Extract the (x, y) coordinate from the center of the cell holding the provided text.  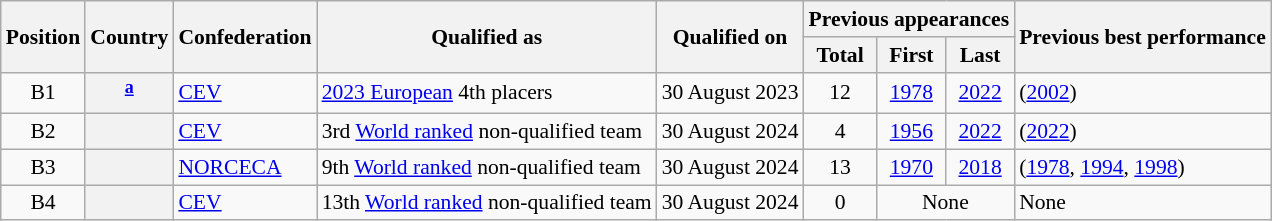
Qualified on (730, 36)
Total (840, 55)
First (912, 55)
B2 (43, 132)
Confederation (244, 36)
3rd World ranked non-qualified team (487, 132)
1956 (912, 132)
13th World ranked non-qualified team (487, 203)
Previous best performance (1142, 36)
B4 (43, 203)
2018 (980, 167)
Position (43, 36)
NORCECA (244, 167)
Qualified as (487, 36)
(1978, 1994, 1998) (1142, 167)
9th World ranked non-qualified team (487, 167)
12 (840, 92)
B1 (43, 92)
Previous appearances (910, 19)
1978 (912, 92)
0 (840, 203)
2023 European 4th placers (487, 92)
a (129, 92)
1970 (912, 167)
(2002) (1142, 92)
30 August 2023 (730, 92)
B3 (43, 167)
4 (840, 132)
(2022) (1142, 132)
13 (840, 167)
Last (980, 55)
Country (129, 36)
